Scan for the cell matching the given text and deliver its (x, y) coordinate at center. 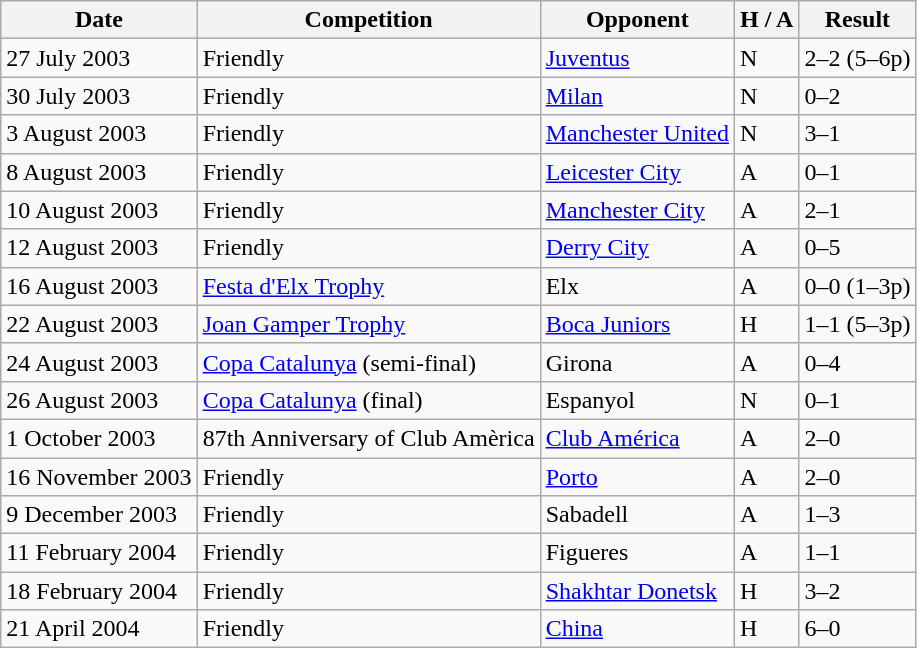
26 August 2003 (99, 400)
3 August 2003 (99, 134)
22 August 2003 (99, 324)
87th Anniversary of Club Amèrica (368, 438)
Juventus (637, 58)
0–4 (858, 362)
Competition (368, 20)
16 August 2003 (99, 286)
10 August 2003 (99, 210)
6–0 (858, 629)
Joan Gamper Trophy (368, 324)
11 February 2004 (99, 553)
9 December 2003 (99, 515)
Manchester United (637, 134)
16 November 2003 (99, 477)
Sabadell (637, 515)
3–2 (858, 591)
0–5 (858, 248)
1–1 (5–3p) (858, 324)
Porto (637, 477)
Result (858, 20)
Club América (637, 438)
Boca Juniors (637, 324)
3–1 (858, 134)
18 February 2004 (99, 591)
Date (99, 20)
Espanyol (637, 400)
30 July 2003 (99, 96)
Copa Catalunya (semi-final) (368, 362)
2–1 (858, 210)
Manchester City (637, 210)
27 July 2003 (99, 58)
Shakhtar Donetsk (637, 591)
Girona (637, 362)
Opponent (637, 20)
Festa d'Elx Trophy (368, 286)
12 August 2003 (99, 248)
1–1 (858, 553)
China (637, 629)
H / A (766, 20)
0–2 (858, 96)
Leicester City (637, 172)
Milan (637, 96)
0–0 (1–3p) (858, 286)
1–3 (858, 515)
Derry City (637, 248)
21 April 2004 (99, 629)
24 August 2003 (99, 362)
8 August 2003 (99, 172)
Elx (637, 286)
2–2 (5–6p) (858, 58)
1 October 2003 (99, 438)
Figueres (637, 553)
Copa Catalunya (final) (368, 400)
